Provide the [X, Y] coordinate of the cell's center where the given text is located.  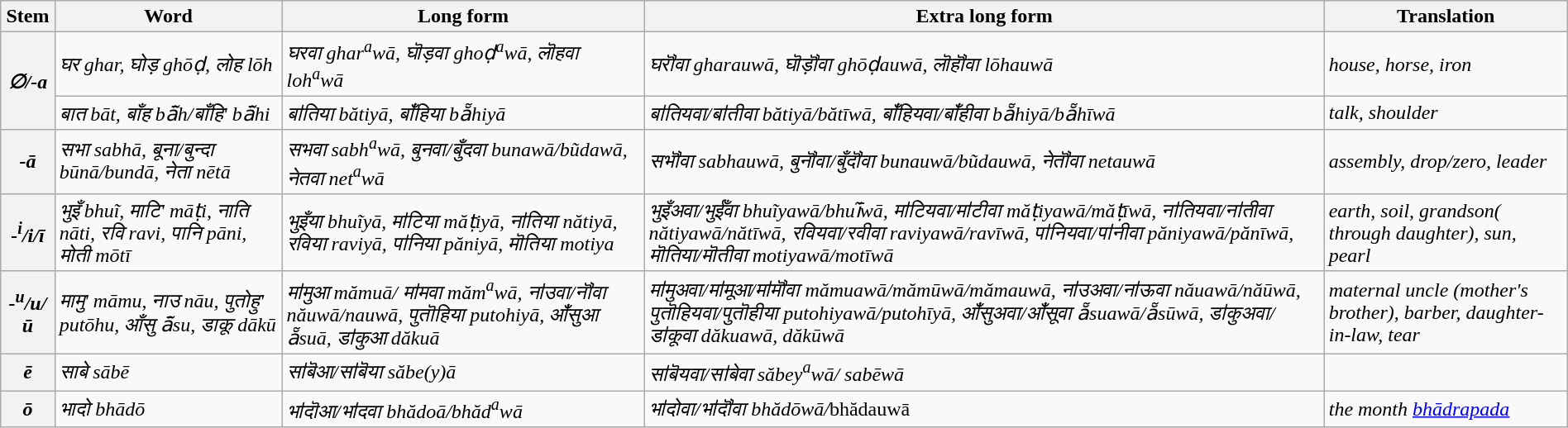
-ā [28, 161]
ē [28, 372]
बात bāt, बाँह bā̃h/बाँहि' bā̃hi [169, 113]
assembly, drop/zero, leader [1446, 161]
बऻतिया bătiyā, बऻँहिया bẵhiyā [463, 113]
मऻमुआ mămuā/ मऻमवा mămawā, नऻउवा/नॏवा năuwā/nauwā, पुतॊहिया putohiyā, ॴँसुआ ẵsuā, डऻकुआ dăkuā [463, 312]
घर ghar, घोड़ ghōḍ, लोह lōh [169, 64]
सऻबॆआ/सऻबॆया săbe(y)ā [463, 372]
भादो bhādō [169, 410]
सभॏवा sabhauwā, बुनॏवा/बुँदॏवा bunauwā/bũdauwā, नेतॏवा netauwā [984, 161]
बऻतियवा/बऻतीवा bătiyā/bătīwā, बऻँहियवा/बऻँहीवा bẵhiyā/bẵhīwā [984, 113]
सऻबॆयवा/सऻबेवा săbeyawā/ sabēwā [984, 372]
the month bhādrapada [1446, 410]
सभवा sabhawā, बुनवा/बुँदवा bunawā/bũdawā, नेतवा netawā [463, 161]
ō [28, 410]
Word [169, 17]
भऻदॊआ/भऻदवा bhădoā/bhădawā [463, 410]
मामु' māmu, नाउ nāu, पुतोहु' putōhu, आँसु ā̃su, डाकू dākū [169, 312]
∅/-a [28, 81]
talk, shoulder [1446, 113]
-i/i/ī [28, 232]
earth, soil, grandson( through daughter), sun, pearl [1446, 232]
Extra long form [984, 17]
भुइँ bhuĩ, माटि' māṭi, नाति nāti, रवि ravi, पानि pāni, मोती mōtī [169, 232]
Long form [463, 17]
साबे sābē [169, 372]
-u/u/ū [28, 312]
maternal uncle (mother's brother), barber, daughter-in-law, tear [1446, 312]
house, horse, iron [1446, 64]
Translation [1446, 17]
Stem [28, 17]
घरॏवा gharauwā, घॊड़ॏवा ghōḍauwā, लॊहॏवा lōhauwā [984, 64]
सभा sabhā, बूना/बुन्दा būnā/bundā, नेता nētā [169, 161]
भऻदोवा/भऻदॏवा bhădōwā/bhădauwā [984, 410]
भुइँया bhuĩyā, मऻटिया măṭiyā, नऻतिया nătiyā, रविया raviyā, पऻनिया păniyā, मॊतिया motiya [463, 232]
घरवा gharawā, घॊड़वा ghoḍawā, लॊहवा lohawā [463, 64]
